Provide the [x, y] coordinate of the cell's center where the given text is located.  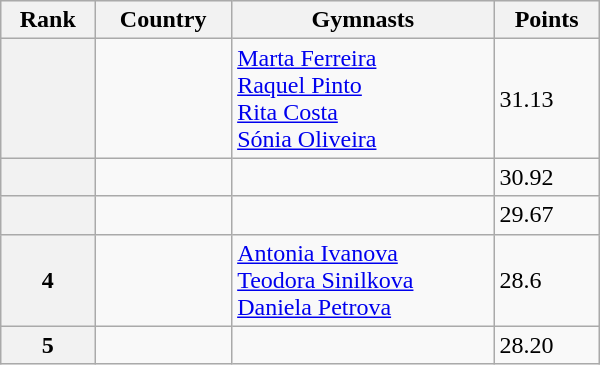
29.67 [546, 215]
Antonia Ivanova Teodora Sinilkova Daniela Petrova [363, 280]
Rank [48, 20]
28.20 [546, 345]
Points [546, 20]
28.6 [546, 280]
4 [48, 280]
Marta Ferreira Raquel Pinto Rita Costa Sónia Oliveira [363, 98]
5 [48, 345]
30.92 [546, 177]
Gymnasts [363, 20]
31.13 [546, 98]
Country [164, 20]
